Provide the (X, Y) coordinate of the cell's center where the given text is located.  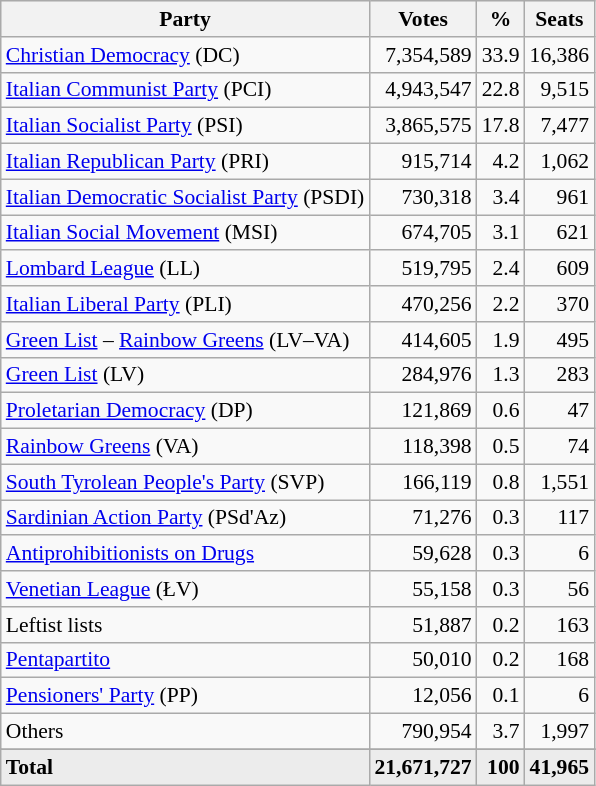
Italian Democratic Socialist Party (PSDI) (186, 197)
Votes (422, 19)
Seats (560, 19)
7,477 (560, 126)
121,869 (422, 411)
730,318 (422, 197)
1,062 (560, 162)
South Tyrolean People's Party (SVP) (186, 482)
0.6 (501, 411)
12,056 (422, 696)
0.8 (501, 482)
55,158 (422, 589)
0.5 (501, 447)
59,628 (422, 554)
414,605 (422, 340)
674,705 (422, 233)
1.9 (501, 340)
1,551 (560, 482)
50,010 (422, 660)
4,943,547 (422, 90)
Green List (LV) (186, 375)
1.3 (501, 375)
495 (560, 340)
3,865,575 (422, 126)
Leftist lists (186, 625)
100 (501, 767)
961 (560, 197)
2.4 (501, 269)
117 (560, 518)
Italian Socialist Party (PSI) (186, 126)
Italian Republican Party (PRI) (186, 162)
51,887 (422, 625)
163 (560, 625)
168 (560, 660)
3.7 (501, 732)
3.1 (501, 233)
470,256 (422, 304)
118,398 (422, 447)
915,714 (422, 162)
Italian Communist Party (PCI) (186, 90)
519,795 (422, 269)
621 (560, 233)
74 (560, 447)
Others (186, 732)
2.2 (501, 304)
9,515 (560, 90)
56 (560, 589)
Antiprohibitionists on Drugs (186, 554)
0.1 (501, 696)
Lombard League (LL) (186, 269)
Green List – Rainbow Greens (LV–VA) (186, 340)
1,997 (560, 732)
21,671,727 (422, 767)
3.4 (501, 197)
Rainbow Greens (VA) (186, 447)
Total (186, 767)
71,276 (422, 518)
33.9 (501, 55)
16,386 (560, 55)
283 (560, 375)
370 (560, 304)
166,119 (422, 482)
609 (560, 269)
Pentapartito (186, 660)
790,954 (422, 732)
284,976 (422, 375)
Italian Social Movement (MSI) (186, 233)
Christian Democracy (DC) (186, 55)
% (501, 19)
4.2 (501, 162)
Proletarian Democracy (DP) (186, 411)
7,354,589 (422, 55)
22.8 (501, 90)
41,965 (560, 767)
17.8 (501, 126)
Sardinian Action Party (PSd'Az) (186, 518)
Party (186, 19)
Italian Liberal Party (PLI) (186, 304)
Pensioners' Party (PP) (186, 696)
Venetian League (ŁV) (186, 589)
47 (560, 411)
